Find where the given text appears and provide that cell's center as [X, Y] coordinate. 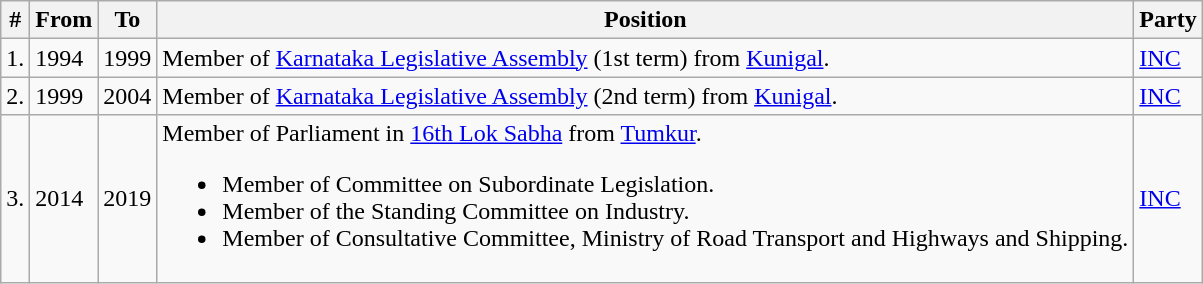
2014 [64, 198]
Position [646, 20]
Member of Karnataka Legislative Assembly (1st term) from Kunigal. [646, 58]
From [64, 20]
# [16, 20]
Member of Karnataka Legislative Assembly (2nd term) from Kunigal. [646, 96]
2019 [128, 198]
2004 [128, 96]
1. [16, 58]
Party [1168, 20]
1994 [64, 58]
3. [16, 198]
2. [16, 96]
To [128, 20]
